For the text-containing cell, return its midpoint in [x, y] coordinate format. 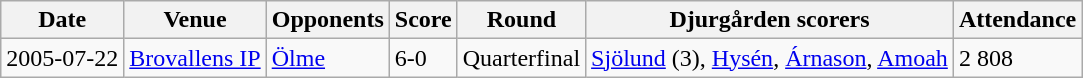
Brovallens IP [195, 58]
Opponents [328, 20]
Quarterfinal [521, 58]
Sjölund (3), Hysén, Árnason, Amoah [770, 58]
6-0 [423, 58]
Venue [195, 20]
2005-07-22 [62, 58]
Ölme [328, 58]
Djurgården scorers [770, 20]
Date [62, 20]
Attendance [1017, 20]
Round [521, 20]
2 808 [1017, 58]
Score [423, 20]
